Detect which cell encompasses the target text, then output its [X, Y] center coordinate. 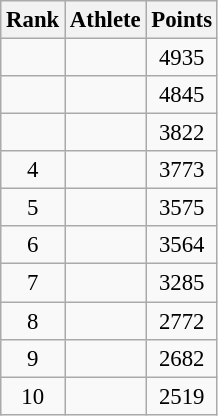
3285 [182, 283]
3773 [182, 170]
4845 [182, 95]
7 [33, 283]
9 [33, 358]
4935 [182, 58]
10 [33, 396]
3564 [182, 245]
Rank [33, 20]
3822 [182, 133]
4 [33, 170]
3575 [182, 208]
2519 [182, 396]
2682 [182, 358]
Points [182, 20]
8 [33, 321]
5 [33, 208]
6 [33, 245]
2772 [182, 321]
Athlete [106, 20]
